Identify which cell holds the provided text, then report its [X, Y] central coordinate. 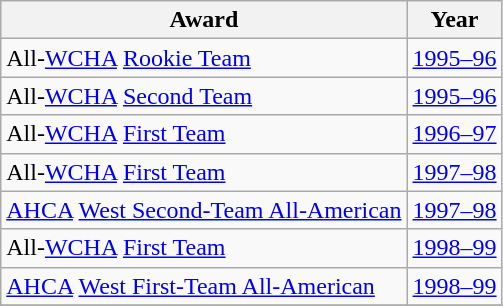
All-WCHA Second Team [204, 96]
All-WCHA Rookie Team [204, 58]
Award [204, 20]
1996–97 [454, 134]
AHCA West Second-Team All-American [204, 210]
Year [454, 20]
AHCA West First-Team All-American [204, 286]
